For the text-containing cell, return its midpoint in [x, y] coordinate format. 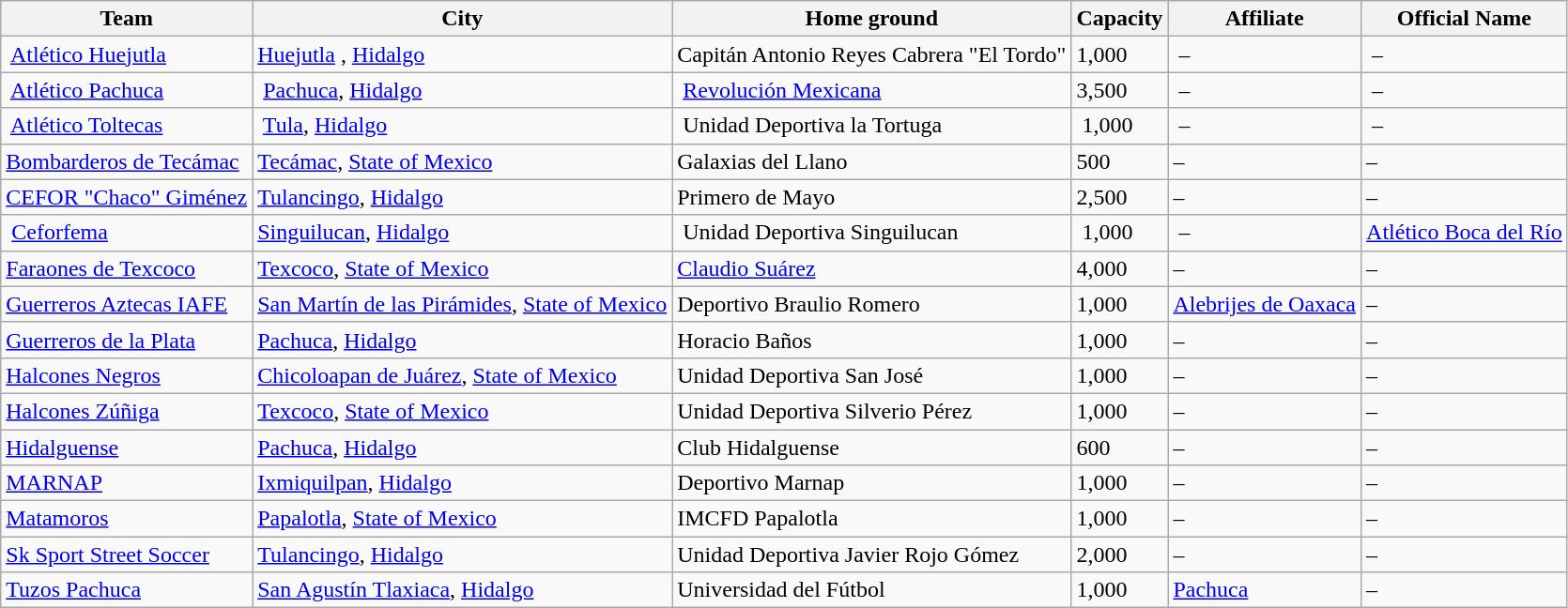
Pachuca [1265, 590]
Atlético Boca del Río [1465, 233]
Chicoloapan de Juárez, State of Mexico [462, 375]
Papalotla, State of Mexico [462, 519]
San Agustín Tlaxiaca, Hidalgo [462, 590]
Hidalguense [127, 448]
Atlético Pachuca [127, 90]
Huejutla , Hidalgo [462, 54]
Atlético Toltecas [127, 126]
Official Name [1465, 19]
Guerreros Aztecas IAFE [127, 304]
Tecámac, State of Mexico [462, 161]
Sk Sport Street Soccer [127, 555]
Primero de Mayo [871, 197]
Tula, Hidalgo [462, 126]
Unidad Deportiva San José [871, 375]
Horacio Baños [871, 340]
Atlético Huejutla [127, 54]
Alebrijes de Oaxaca [1265, 304]
2,500 [1119, 197]
Halcones Negros [127, 375]
CEFOR "Chaco" Giménez [127, 197]
2,000 [1119, 555]
Tuzos Pachuca [127, 590]
Capacity [1119, 19]
Home ground [871, 19]
MARNAP [127, 483]
500 [1119, 161]
IMCFD Papalotla [871, 519]
Matamoros [127, 519]
Deportivo Braulio Romero [871, 304]
Revolución Mexicana [871, 90]
Capitán Antonio Reyes Cabrera "El Tordo" [871, 54]
Claudio Suárez [871, 268]
Faraones de Texcoco [127, 268]
600 [1119, 448]
City [462, 19]
Universidad del Fútbol [871, 590]
Club Hidalguense [871, 448]
San Martín de las Pirámides, State of Mexico [462, 304]
Halcones Zúñiga [127, 411]
Team [127, 19]
Unidad Deportiva la Tortuga [871, 126]
Unidad Deportiva Javier Rojo Gómez [871, 555]
Affiliate [1265, 19]
Guerreros de la Plata [127, 340]
4,000 [1119, 268]
Galaxias del Llano [871, 161]
3,500 [1119, 90]
Unidad Deportiva Singuilucan [871, 233]
Bombarderos de Tecámac [127, 161]
Unidad Deportiva Silverio Pérez [871, 411]
Deportivo Marnap [871, 483]
Singuilucan, Hidalgo [462, 233]
Ceforfema [127, 233]
Ixmiquilpan, Hidalgo [462, 483]
